Find where the given text appears and provide that cell's center as [x, y] coordinate. 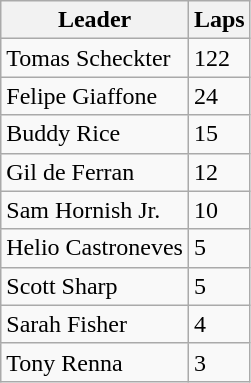
12 [219, 172]
Felipe Giaffone [95, 96]
Tomas Scheckter [95, 58]
Gil de Ferran [95, 172]
24 [219, 96]
Buddy Rice [95, 134]
15 [219, 134]
Scott Sharp [95, 286]
Laps [219, 20]
Tony Renna [95, 362]
Leader [95, 20]
3 [219, 362]
4 [219, 324]
Sarah Fisher [95, 324]
Sam Hornish Jr. [95, 210]
10 [219, 210]
122 [219, 58]
Helio Castroneves [95, 248]
